Provide the (X, Y) coordinate of the cell's center where the given text is located.  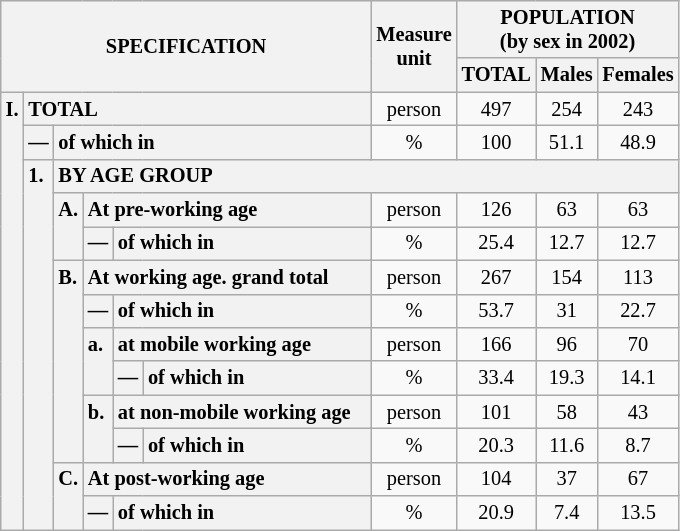
a. (98, 360)
254 (567, 109)
31 (567, 311)
58 (567, 412)
96 (567, 344)
b. (98, 428)
53.7 (496, 311)
At working age. grand total (227, 277)
113 (638, 277)
BY AGE GROUP (366, 176)
267 (496, 277)
POPULATION (by sex in 2002) (568, 29)
Males (567, 75)
14.1 (638, 378)
37 (567, 479)
Measure unit (414, 46)
43 (638, 412)
At pre-working age (227, 210)
22.7 (638, 311)
25.4 (496, 243)
1. (38, 344)
At post-working age (227, 479)
166 (496, 344)
SPECIFICATION (186, 46)
126 (496, 210)
101 (496, 412)
70 (638, 344)
19.3 (567, 378)
A. (68, 226)
104 (496, 479)
33.4 (496, 378)
20.3 (496, 445)
Females (638, 75)
100 (496, 142)
C. (68, 496)
at mobile working age (242, 344)
154 (567, 277)
8.7 (638, 445)
13.5 (638, 513)
7.4 (567, 513)
20.9 (496, 513)
243 (638, 109)
497 (496, 109)
I. (12, 311)
51.1 (567, 142)
67 (638, 479)
48.9 (638, 142)
B. (68, 361)
at non-mobile working age (242, 412)
11.6 (567, 445)
